Detect which cell encompasses the target text, then output its (X, Y) center coordinate. 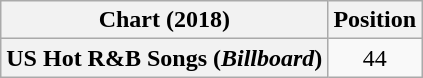
US Hot R&B Songs (Billboard) (164, 58)
Chart (2018) (164, 20)
Position (375, 20)
44 (375, 58)
